Return the (X, Y) coordinate for the center point of the cell that contains the specified text.  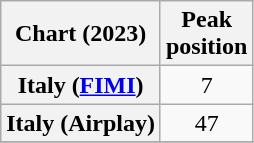
7 (206, 85)
Peakposition (206, 34)
47 (206, 123)
Chart (2023) (81, 34)
Italy (Airplay) (81, 123)
Italy (FIMI) (81, 85)
